Return the [x, y] coordinate for the center point of the cell that contains the specified text.  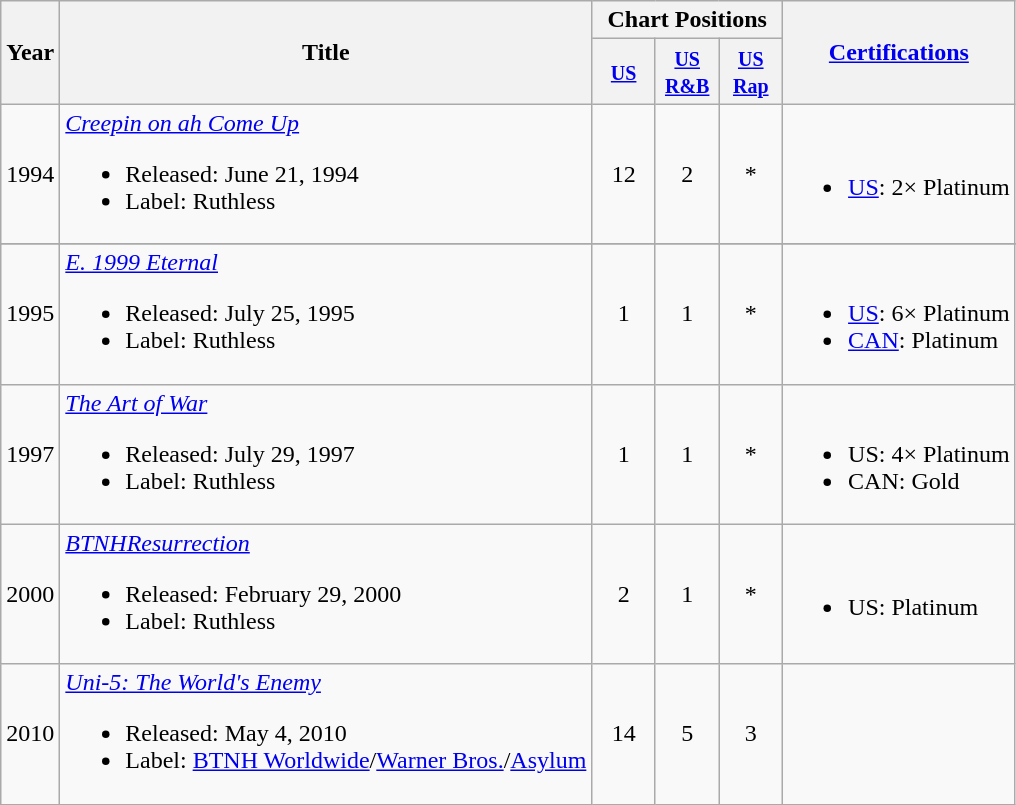
Title [326, 52]
Creepin on ah Come UpReleased: June 21, 1994Label: Ruthless [326, 174]
2010 [30, 734]
The Art of WarReleased: July 29, 1997Label: Ruthless [326, 454]
1994 [30, 174]
US: Platinum [900, 594]
Uni-5: The World's EnemyReleased: May 4, 2010Label: BTNH Worldwide/Warner Bros./Asylum [326, 734]
Year [30, 52]
Certifications [900, 52]
US [624, 72]
US Rap [751, 72]
US R&B [687, 72]
1997 [30, 454]
12 [624, 174]
US: 6× PlatinumCAN: Platinum [900, 314]
BTNHResurrectionReleased: February 29, 2000Label: Ruthless [326, 594]
14 [624, 734]
1995 [30, 314]
Chart Positions [688, 20]
US: 2× Platinum [900, 174]
5 [687, 734]
E. 1999 EternalReleased: July 25, 1995Label: Ruthless [326, 314]
3 [751, 734]
US: 4× PlatinumCAN: Gold [900, 454]
2000 [30, 594]
